Pinpoint the cell where the given text exists, returning its (X, Y) midpoint coordinate. 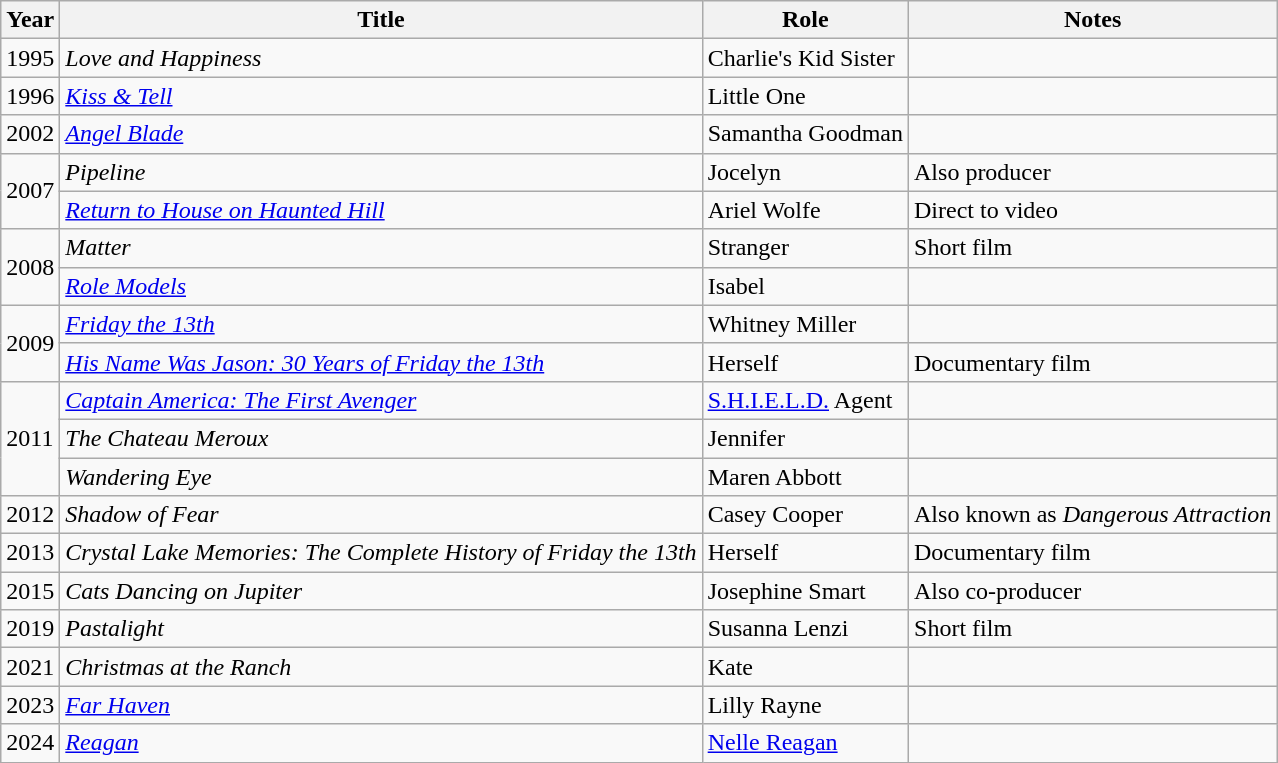
Role (805, 20)
2009 (30, 343)
Josephine Smart (805, 591)
Friday the 13th (381, 324)
Wandering Eye (381, 477)
Lilly Rayne (805, 705)
Also co-producer (1093, 591)
Stranger (805, 248)
Also producer (1093, 172)
Little One (805, 96)
2013 (30, 553)
Direct to video (1093, 210)
2007 (30, 191)
Pastalight (381, 629)
2021 (30, 667)
Kate (805, 667)
Reagan (381, 743)
Pipeline (381, 172)
S.H.I.E.L.D. Agent (805, 400)
Casey Cooper (805, 515)
2002 (30, 134)
2023 (30, 705)
Return to House on Haunted Hill (381, 210)
Crystal Lake Memories: The Complete History of Friday the 13th (381, 553)
Jennifer (805, 438)
His Name Was Jason: 30 Years of Friday the 13th (381, 362)
Jocelyn (805, 172)
Shadow of Fear (381, 515)
Maren Abbott (805, 477)
Matter (381, 248)
Isabel (805, 286)
Cats Dancing on Jupiter (381, 591)
1995 (30, 58)
Whitney Miller (805, 324)
Captain America: The First Avenger (381, 400)
2024 (30, 743)
Notes (1093, 20)
Nelle Reagan (805, 743)
Ariel Wolfe (805, 210)
2008 (30, 267)
2015 (30, 591)
Also known as Dangerous Attraction (1093, 515)
Christmas at the Ranch (381, 667)
2011 (30, 438)
2012 (30, 515)
Love and Happiness (381, 58)
Samantha Goodman (805, 134)
2019 (30, 629)
Role Models (381, 286)
1996 (30, 96)
The Chateau Meroux (381, 438)
Year (30, 20)
Charlie's Kid Sister (805, 58)
Angel Blade (381, 134)
Kiss & Tell (381, 96)
Far Haven (381, 705)
Susanna Lenzi (805, 629)
Title (381, 20)
